Extract the [x, y] coordinate from the center of the cell holding the provided text.  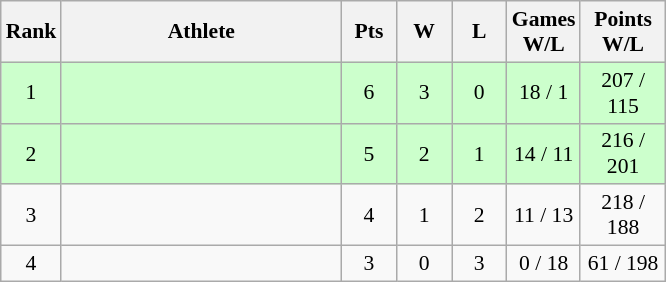
Athlete [201, 32]
PointsW/L [622, 32]
5 [368, 154]
216 / 201 [622, 154]
11 / 13 [544, 216]
Rank [32, 32]
Pts [368, 32]
61 / 198 [622, 264]
14 / 11 [544, 154]
GamesW/L [544, 32]
18 / 1 [544, 92]
6 [368, 92]
0 / 18 [544, 264]
L [480, 32]
207 / 115 [622, 92]
218 / 188 [622, 216]
W [424, 32]
